Find where the given text appears and provide that cell's center as [X, Y] coordinate. 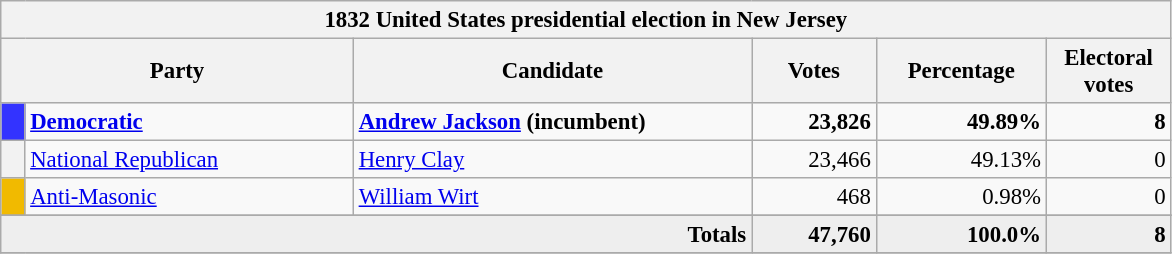
William Wirt [552, 197]
47,760 [814, 235]
National Republican [189, 160]
23,826 [814, 122]
Party [178, 72]
100.0% [961, 235]
0.98% [961, 197]
49.13% [961, 160]
Percentage [961, 72]
Electoral votes [1108, 72]
Democratic [189, 122]
Candidate [552, 72]
49.89% [961, 122]
1832 United States presidential election in New Jersey [586, 20]
Anti-Masonic [189, 197]
Votes [814, 72]
468 [814, 197]
Andrew Jackson (incumbent) [552, 122]
Henry Clay [552, 160]
Totals [376, 235]
23,466 [814, 160]
